Provide the [X, Y] coordinate of the cell's center where the given text is located.  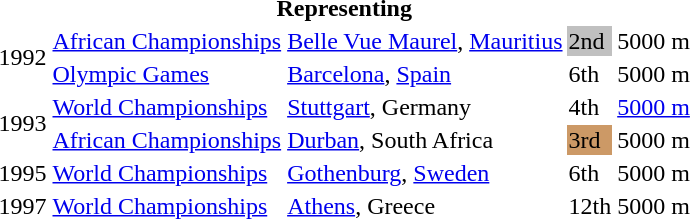
Gothenburg, Sweden [425, 173]
Olympic Games [167, 74]
Stuttgart, Germany [425, 107]
Durban, South Africa [425, 140]
2nd [590, 41]
Belle Vue Maurel, Mauritius [425, 41]
Barcelona, Spain [425, 74]
4th [590, 107]
3rd [590, 140]
